For the text-containing cell, return its midpoint in (x, y) coordinate format. 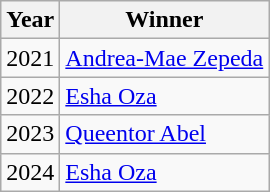
2021 (30, 58)
Queentor Abel (164, 134)
Andrea-Mae Zepeda (164, 58)
2023 (30, 134)
2024 (30, 172)
Winner (164, 20)
2022 (30, 96)
Year (30, 20)
